From the cell containing the given text, extract its center point as [x, y] coordinate. 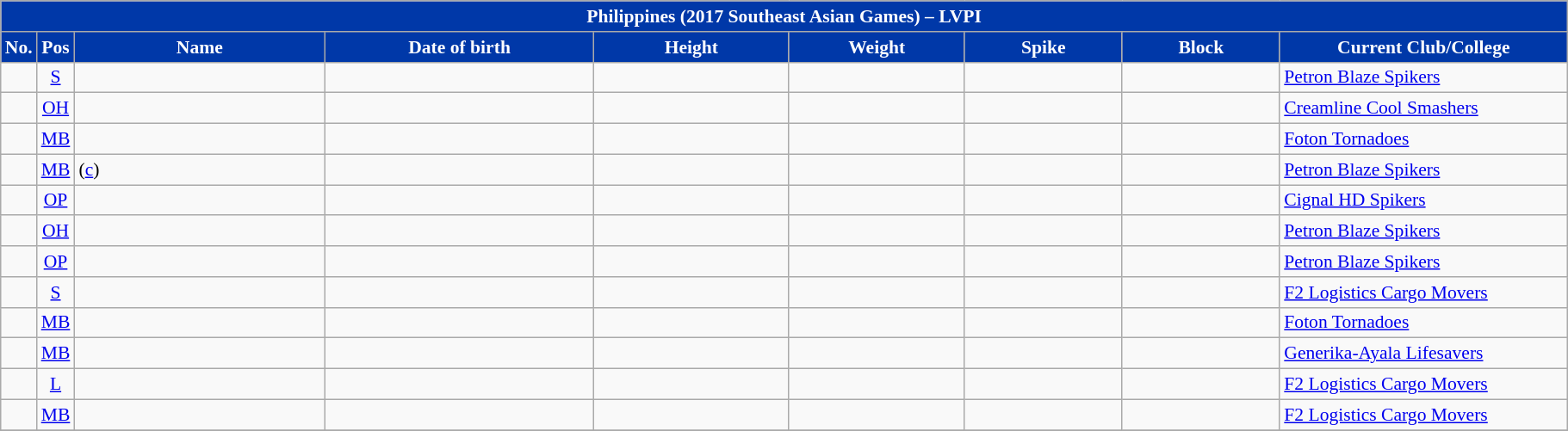
No. [19, 47]
Generika-Ayala Lifesavers [1423, 354]
Cignal HD Spikers [1423, 200]
Pos [56, 47]
Height [691, 47]
(c) [200, 169]
L [56, 385]
Weight [877, 47]
Philippines (2017 Southeast Asian Games) – LVPI [784, 16]
Current Club/College [1423, 47]
Name [200, 47]
Block [1200, 47]
Date of birth [460, 47]
Spike [1044, 47]
Creamline Cool Smashers [1423, 108]
